Extract the [X, Y] coordinate from the center of the cell holding the provided text.  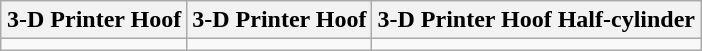
3-D Printer Hoof Half-cylinder [536, 20]
